Return (x, y) of the center of cell containing provided text 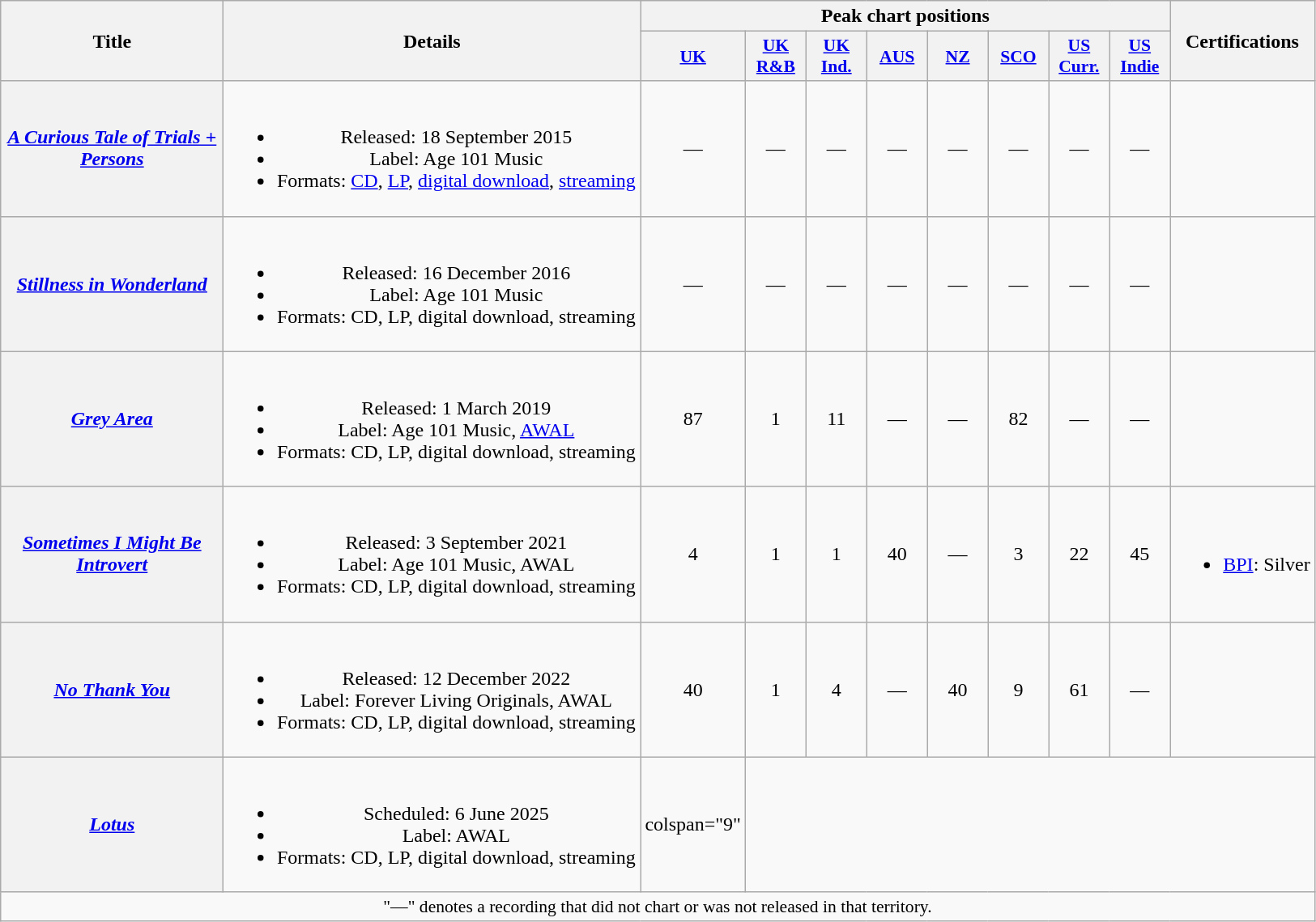
45 (1140, 554)
Sometimes I Might Be Introvert (112, 554)
Released: 1 March 2019Label: Age 101 Music, AWALFormats: CD, LP, digital download, streaming (432, 419)
Grey Area (112, 419)
USCurr. (1079, 57)
Title (112, 40)
Released: 12 December 2022Label: Forever Living Originals, AWALFormats: CD, LP, digital download, streaming (432, 690)
"—" denotes a recording that did not chart or was not released in that territory. (658, 907)
AUS (897, 57)
11 (836, 419)
61 (1079, 690)
87 (693, 419)
A Curious Tale of Trials + Persons (112, 149)
Stillness in Wonderland (112, 283)
Certifications (1242, 40)
3 (1019, 554)
SCO (1019, 57)
BPI: Silver (1242, 554)
Scheduled: 6 June 2025Label: AWALFormats: CD, LP, digital download, streaming (432, 824)
Released: 16 December 2016Label: Age 101 MusicFormats: CD, LP, digital download, streaming (432, 283)
USIndie (1140, 57)
NZ (957, 57)
UK (693, 57)
No Thank You (112, 690)
22 (1079, 554)
9 (1019, 690)
Peak chart positions (905, 16)
Released: 18 September 2015Label: Age 101 MusicFormats: CD, LP, digital download, streaming (432, 149)
colspan="9" (693, 824)
UKR&B (776, 57)
UKInd. (836, 57)
82 (1019, 419)
Details (432, 40)
Lotus (112, 824)
Released: 3 September 2021Label: Age 101 Music, AWALFormats: CD, LP, digital download, streaming (432, 554)
